Find where the given text appears and provide that cell's center as [X, Y] coordinate. 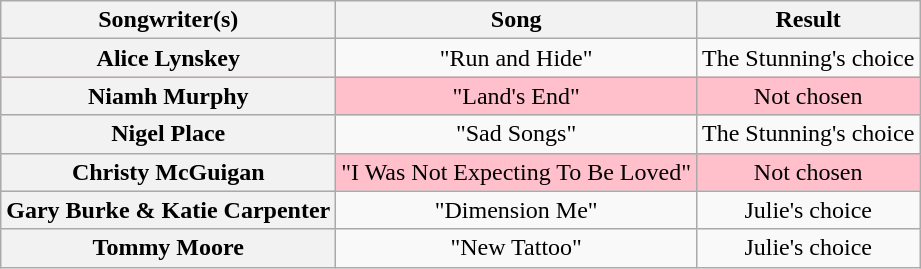
"Sad Songs" [516, 134]
Song [516, 20]
Christy McGuigan [168, 172]
Result [808, 20]
Tommy Moore [168, 248]
Nigel Place [168, 134]
"New Tattoo" [516, 248]
"Run and Hide" [516, 58]
Songwriter(s) [168, 20]
Gary Burke & Katie Carpenter [168, 210]
"Land's End" [516, 96]
Niamh Murphy [168, 96]
"Dimension Me" [516, 210]
"I Was Not Expecting To Be Loved" [516, 172]
Alice Lynskey [168, 58]
